Search for the cell housing the specified text and yield its (x, y) center coordinate. 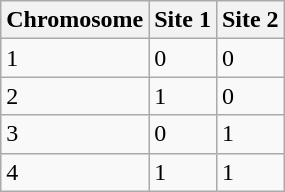
Chromosome (75, 20)
Site 2 (250, 20)
4 (75, 172)
Site 1 (183, 20)
3 (75, 134)
2 (75, 96)
